For the text-containing cell, return its midpoint in (X, Y) coordinate format. 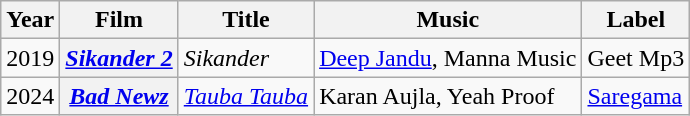
Sikander (246, 58)
2024 (30, 96)
Karan Aujla, Yeah Proof (448, 96)
Film (119, 20)
Music (448, 20)
2019 (30, 58)
Bad Newz (119, 96)
Year (30, 20)
Geet Mp3 (636, 58)
Deep Jandu, Manna Music (448, 58)
Saregama (636, 96)
Label (636, 20)
Title (246, 20)
Sikander 2 (119, 58)
Tauba Tauba (246, 96)
